Extract the (x, y) coordinate from the center of the cell holding the provided text.  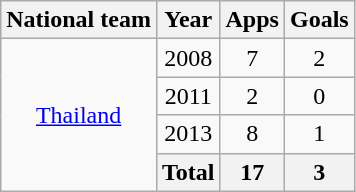
0 (319, 96)
8 (252, 134)
Year (188, 20)
National team (79, 20)
Apps (252, 20)
2008 (188, 58)
17 (252, 172)
1 (319, 134)
2011 (188, 96)
2013 (188, 134)
Thailand (79, 115)
Goals (319, 20)
Total (188, 172)
3 (319, 172)
7 (252, 58)
